From the cell containing the given text, extract its center point as (x, y) coordinate. 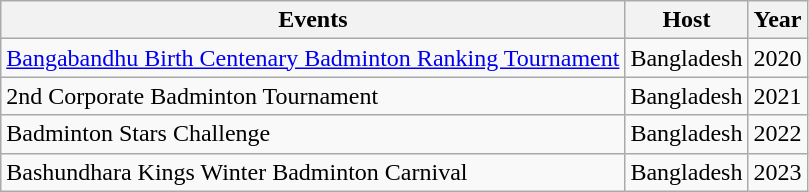
2023 (778, 172)
2020 (778, 58)
2022 (778, 134)
Host (686, 20)
2nd Corporate Badminton Tournament (313, 96)
Bashundhara Kings Winter Badminton Carnival (313, 172)
2021 (778, 96)
Year (778, 20)
Badminton Stars Challenge (313, 134)
Events (313, 20)
Bangabandhu Birth Centenary Badminton Ranking Tournament (313, 58)
